Provide the [x, y] coordinate of the cell's center where the given text is located.  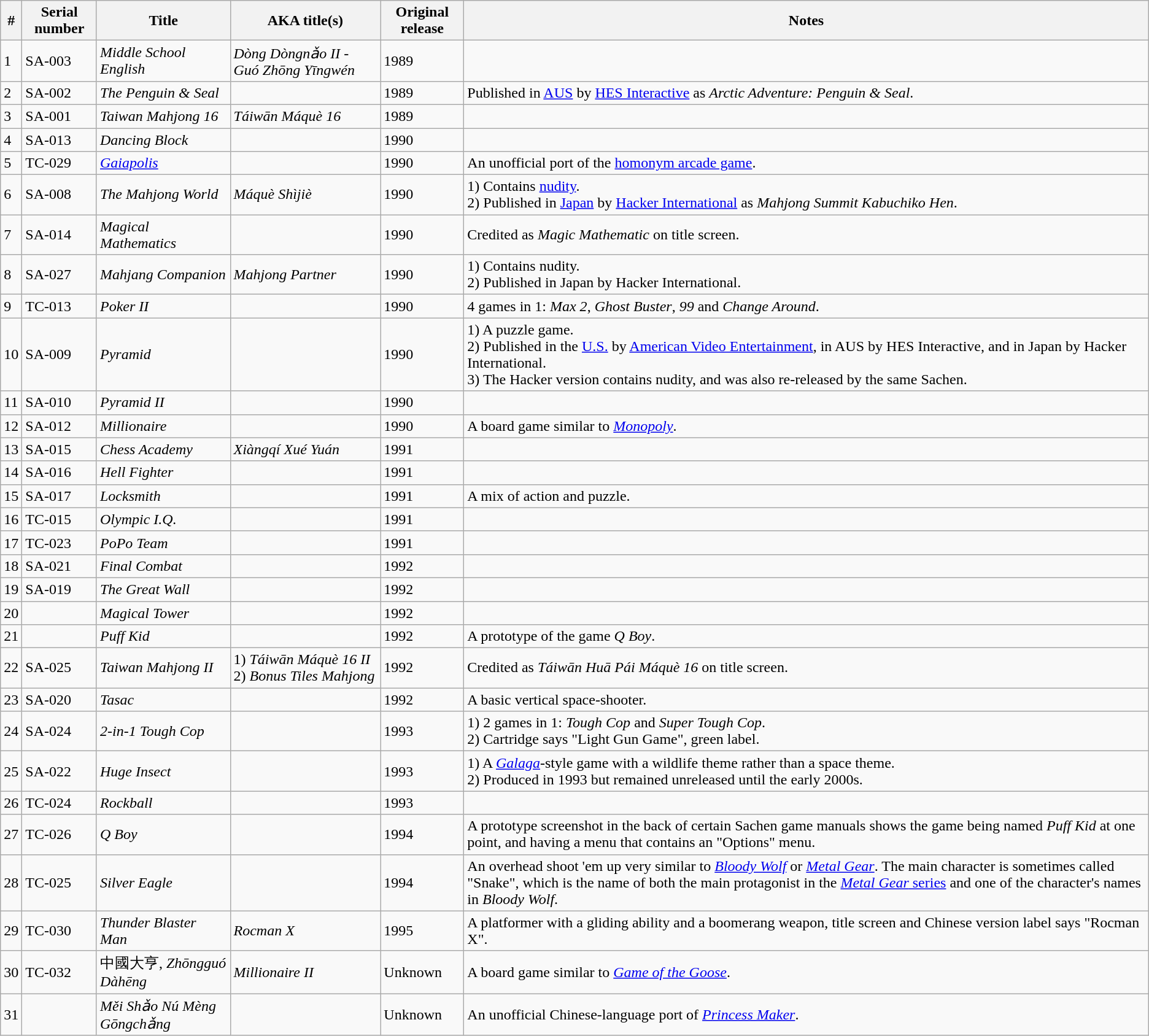
Chess Academy [163, 449]
1) Contains nudity.2) Published in Japan by Hacker International as Mahjong Summit Kabuchiko Hen. [807, 195]
TC-013 [60, 306]
10 [11, 355]
7 [11, 234]
A board game similar to Game of the Goose. [807, 972]
TC-030 [60, 930]
SA-024 [60, 732]
12 [11, 426]
26 [11, 803]
Pyramid II [163, 403]
Rocman X [306, 930]
Millionaire II [306, 972]
A board game similar to Monopoly. [807, 426]
Taiwan Mahjong II [163, 668]
22 [11, 668]
Magical Tower [163, 613]
18 [11, 566]
A prototype of the game Q Boy. [807, 636]
TC-023 [60, 543]
Mahjong Partner [306, 275]
# [11, 21]
1) Contains nudity.2) Published in Japan by Hacker International. [807, 275]
Měi Shǎo Nú Mèng Gōngchǎng [163, 1015]
19 [11, 589]
Magical Mathematics [163, 234]
14 [11, 473]
Title [163, 21]
29 [11, 930]
4 games in 1: Max 2, Ghost Buster, 99 and Change Around. [807, 306]
TC-015 [60, 519]
1 [11, 61]
2-in-1 Tough Cop [163, 732]
Táiwān Máquè 16 [306, 116]
TC-032 [60, 972]
SA-025 [60, 668]
SA-016 [60, 473]
SA-019 [60, 589]
8 [11, 275]
Taiwan Mahjong 16 [163, 116]
16 [11, 519]
17 [11, 543]
TC-024 [60, 803]
Credited as Magic Mathematic on title screen. [807, 234]
Xiàngqí Xué Yuán [306, 449]
SA-017 [60, 496]
Final Combat [163, 566]
SA-009 [60, 355]
Rockball [163, 803]
Huge Insect [163, 771]
Dancing Block [163, 139]
SA-027 [60, 275]
A mix of action and puzzle. [807, 496]
28 [11, 883]
Q Boy [163, 835]
Pyramid [163, 355]
Thunder Blaster Man [163, 930]
1) Táiwān Máquè 16 II2) Bonus Tiles Mahjong [306, 668]
Notes [807, 21]
1995 [422, 930]
1) A Galaga-style game with a wildlife theme rather than a space theme.2) Produced in 1993 but remained unreleased until the early 2000s. [807, 771]
Hell Fighter [163, 473]
SA-020 [60, 700]
SA-003 [60, 61]
21 [11, 636]
Dòng Dòngnǎo II - Guó Zhōng Yīngwén [306, 61]
Serial number [60, 21]
Gaiapolis [163, 163]
中國大亨, Zhōngguó Dàhēng [163, 972]
20 [11, 613]
SA-022 [60, 771]
An unofficial port of the homonym arcade game. [807, 163]
24 [11, 732]
Puff Kid [163, 636]
SA-010 [60, 403]
SA-013 [60, 139]
SA-021 [60, 566]
An unofficial Chinese-language port of Princess Maker. [807, 1015]
SA-001 [60, 116]
Olympic I.Q. [163, 519]
The Great Wall [163, 589]
13 [11, 449]
A basic vertical space-shooter. [807, 700]
3 [11, 116]
31 [11, 1015]
The Penguin & Seal [163, 93]
11 [11, 403]
2 [11, 93]
SA-008 [60, 195]
SA-002 [60, 93]
SA-014 [60, 234]
TC-029 [60, 163]
Locksmith [163, 496]
23 [11, 700]
The Mahjong World [163, 195]
5 [11, 163]
30 [11, 972]
4 [11, 139]
Poker II [163, 306]
27 [11, 835]
25 [11, 771]
Mahjang Companion [163, 275]
Millionaire [163, 426]
Original release [422, 21]
TC-025 [60, 883]
Máquè Shìjiè [306, 195]
Middle School English [163, 61]
A platformer with a gliding ability and a boomerang weapon, title screen and Chinese version label says "Rocman X". [807, 930]
Tasac [163, 700]
PoPo Team [163, 543]
Published in AUS by HES Interactive as Arctic Adventure: Penguin & Seal. [807, 93]
15 [11, 496]
SA-015 [60, 449]
Credited as Táiwān Huā Pái Máquè 16 on title screen. [807, 668]
6 [11, 195]
1) 2 games in 1: Tough Cop and Super Tough Cop.2) Cartridge says "Light Gun Game", green label. [807, 732]
SA-012 [60, 426]
Silver Eagle [163, 883]
9 [11, 306]
AKA title(s) [306, 21]
TC-026 [60, 835]
